Pinpoint the cell where the given text exists, returning its [X, Y] midpoint coordinate. 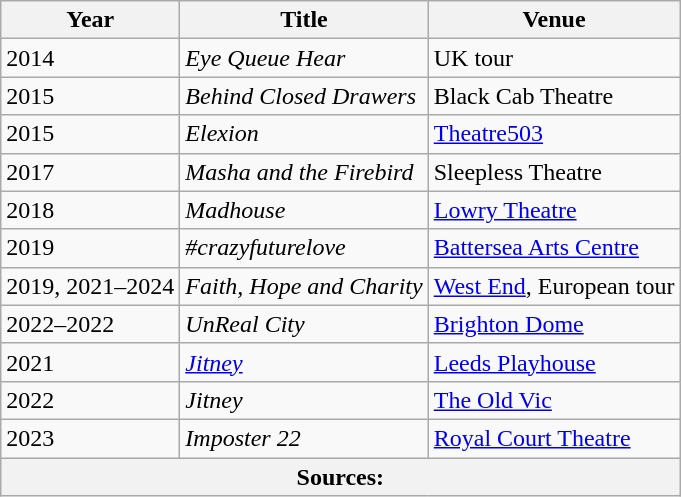
2023 [90, 438]
2014 [90, 58]
Theatre503 [554, 134]
Imposter 22 [304, 438]
Faith, Hope and Charity [304, 286]
Lowry Theatre [554, 210]
Sources: [340, 477]
Leeds Playhouse [554, 362]
2021 [90, 362]
#crazyfuturelove [304, 248]
Behind Closed Drawers [304, 96]
Year [90, 20]
2022–2022 [90, 324]
Royal Court Theatre [554, 438]
2018 [90, 210]
The Old Vic [554, 400]
Battersea Arts Centre [554, 248]
Eye Queue Hear [304, 58]
Masha and the Firebird [304, 172]
2022 [90, 400]
2019 [90, 248]
Black Cab Theatre [554, 96]
Brighton Dome [554, 324]
2017 [90, 172]
West End, European tour [554, 286]
2019, 2021–2024 [90, 286]
UnReal City [304, 324]
Madhouse [304, 210]
Elexion [304, 134]
Venue [554, 20]
Title [304, 20]
UK tour [554, 58]
Sleepless Theatre [554, 172]
